Scan for the cell matching the given text and deliver its (x, y) coordinate at center. 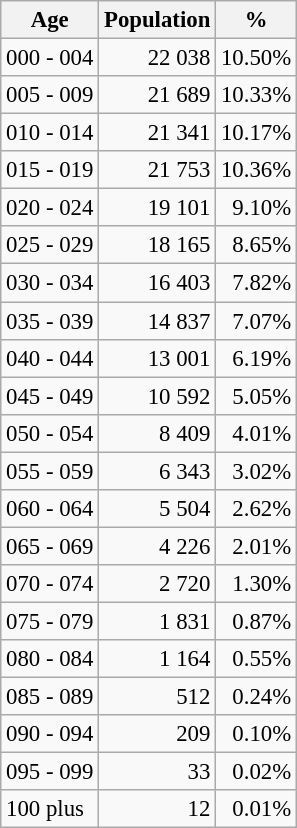
3.02% (256, 471)
14 837 (158, 321)
1.30% (256, 584)
0.87% (256, 621)
020 - 024 (50, 208)
10 592 (158, 396)
1 831 (158, 621)
070 - 074 (50, 584)
2.01% (256, 546)
10.33% (256, 95)
5.05% (256, 396)
33 (158, 772)
6.19% (256, 358)
035 - 039 (50, 321)
10.36% (256, 170)
055 - 059 (50, 471)
045 - 049 (50, 396)
22 038 (158, 58)
060 - 064 (50, 509)
8.65% (256, 245)
0.01% (256, 809)
16 403 (158, 283)
21 689 (158, 95)
512 (158, 697)
085 - 089 (50, 697)
12 (158, 809)
030 - 034 (50, 283)
4 226 (158, 546)
1 164 (158, 659)
080 - 084 (50, 659)
040 - 044 (50, 358)
10.50% (256, 58)
7.82% (256, 283)
2 720 (158, 584)
% (256, 20)
010 - 014 (50, 133)
7.07% (256, 321)
0.55% (256, 659)
209 (158, 734)
10.17% (256, 133)
100 plus (50, 809)
090 - 094 (50, 734)
065 - 069 (50, 546)
Population (158, 20)
000 - 004 (50, 58)
050 - 054 (50, 433)
015 - 019 (50, 170)
095 - 099 (50, 772)
21 341 (158, 133)
9.10% (256, 208)
4.01% (256, 433)
8 409 (158, 433)
5 504 (158, 509)
21 753 (158, 170)
025 - 029 (50, 245)
13 001 (158, 358)
2.62% (256, 509)
18 165 (158, 245)
005 - 009 (50, 95)
0.02% (256, 772)
19 101 (158, 208)
0.24% (256, 697)
Age (50, 20)
6 343 (158, 471)
0.10% (256, 734)
075 - 079 (50, 621)
